Identify which cell holds the provided text, then report its [x, y] central coordinate. 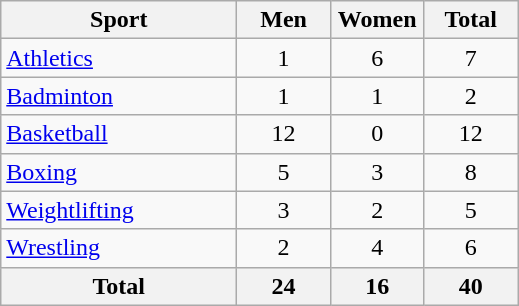
Weightlifting [119, 210]
Boxing [119, 172]
Wrestling [119, 248]
16 [377, 286]
4 [377, 248]
Men [284, 20]
Sport [119, 20]
7 [471, 58]
Basketball [119, 134]
Badminton [119, 96]
40 [471, 286]
Athletics [119, 58]
24 [284, 286]
Women [377, 20]
0 [377, 134]
8 [471, 172]
